Determine the [x, y] coordinate at the center of the cell enclosing the given text.  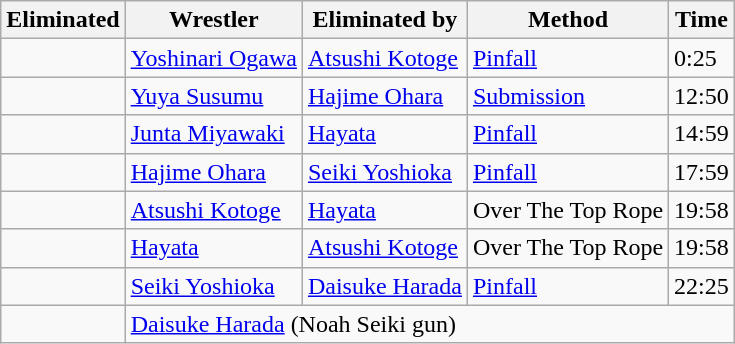
Eliminated by [384, 20]
Yuya Susumu [214, 96]
12:50 [702, 96]
Yoshinari Ogawa [214, 58]
14:59 [702, 134]
Submission [568, 96]
Wrestler [214, 20]
Time [702, 20]
Eliminated [63, 20]
0:25 [702, 58]
Daisuke Harada (Noah Seiki gun) [430, 324]
Daisuke Harada [384, 286]
17:59 [702, 172]
Method [568, 20]
Junta Miyawaki [214, 134]
22:25 [702, 286]
